Determine the [x, y] coordinate at the center of the cell enclosing the given text.  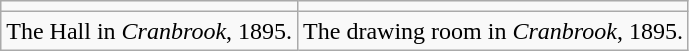
The Hall in Cranbrook, 1895. [150, 31]
The drawing room in Cranbrook, 1895. [494, 31]
